Provide the [x, y] coordinate of the cell's center where the given text is located.  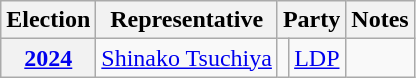
Election [48, 20]
Party [311, 20]
Notes [380, 20]
Representative [187, 20]
2024 [48, 58]
LDP [318, 58]
Shinako Tsuchiya [187, 58]
